For the text-containing cell, return its midpoint in (X, Y) coordinate format. 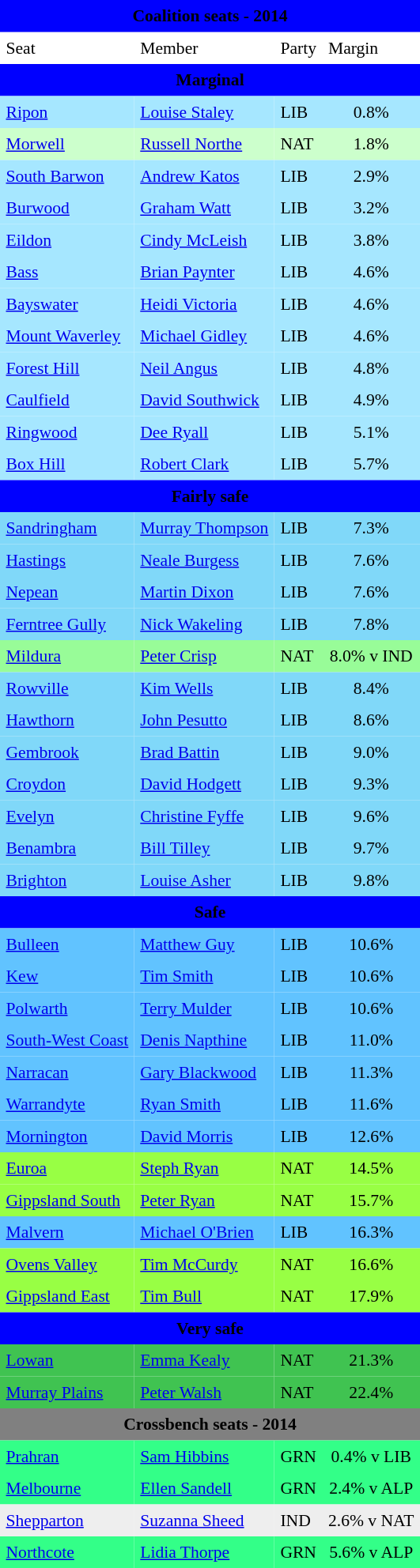
John Pesutto (204, 720)
Hawthorn (67, 720)
Sam Hibbins (204, 1456)
Kim Wells (204, 688)
Hastings (67, 560)
Morwell (67, 144)
Safe (210, 912)
Brighton (67, 880)
Coalition seats - 2014 (210, 16)
Peter Crisp (204, 656)
Malvern (67, 1232)
Crossbench seats - 2014 (210, 1424)
Neale Burgess (204, 560)
Nepean (67, 592)
Gary Blackwood (204, 1072)
Bayswater (67, 303)
4.9% (371, 400)
Graham Watt (204, 208)
Tim Smith (204, 976)
Mornington (67, 1136)
Cindy McLeish (204, 239)
16.6% (371, 1264)
Ferntree Gully (67, 624)
Very safe (210, 1328)
2.9% (371, 175)
Shepparton (67, 1520)
Benambra (67, 848)
7.3% (371, 528)
Gippsland East (67, 1296)
Michael Gidley (204, 336)
Box Hill (67, 464)
Seat (67, 47)
Melbourne (67, 1488)
8.6% (371, 720)
Nick Wakeling (204, 624)
9.0% (371, 752)
Forest Hill (67, 367)
Northcote (67, 1552)
Croydon (67, 784)
Matthew Guy (204, 944)
Murray Thompson (204, 528)
Prahran (67, 1456)
11.3% (371, 1072)
Ovens Valley (67, 1264)
3.8% (371, 239)
Andrew Katos (204, 175)
9.8% (371, 880)
4.8% (371, 367)
IND (299, 1520)
11.0% (371, 1040)
2.4% v ALP (371, 1488)
5.7% (371, 464)
Neil Angus (204, 367)
David Southwick (204, 400)
Murray Plains (67, 1392)
22.4% (371, 1392)
3.2% (371, 208)
Rowville (67, 688)
South Barwon (67, 175)
Brad Battin (204, 752)
5.6% v ALP (371, 1552)
17.9% (371, 1296)
Euroa (67, 1168)
9.3% (371, 784)
Ripon (67, 111)
Evelyn (67, 816)
0.8% (371, 111)
8.4% (371, 688)
21.3% (371, 1360)
Lowan (67, 1360)
Bill Tilley (204, 848)
Dee Ryall (204, 432)
Tim Bull (204, 1296)
Lidia Thorpe (204, 1552)
Emma Kealy (204, 1360)
Ringwood (67, 432)
Warrandyte (67, 1104)
9.6% (371, 816)
0.4% v LIB (371, 1456)
Peter Walsh (204, 1392)
Robert Clark (204, 464)
Fairly safe (210, 496)
Brian Paynter (204, 272)
12.6% (371, 1136)
Tim McCurdy (204, 1264)
Margin (371, 47)
Member (204, 47)
Burwood (67, 208)
Gippsland South (67, 1200)
7.8% (371, 624)
Louise Asher (204, 880)
Party (299, 47)
Mount Waverley (67, 336)
15.7% (371, 1200)
Kew (67, 976)
Louise Staley (204, 111)
Ryan Smith (204, 1104)
Martin Dixon (204, 592)
Caulfield (67, 400)
Michael O'Brien (204, 1232)
Russell Northe (204, 144)
Sandringham (67, 528)
David Hodgett (204, 784)
Steph Ryan (204, 1168)
Ellen Sandell (204, 1488)
Terry Mulder (204, 1008)
8.0% v IND (371, 656)
Christine Fyffe (204, 816)
9.7% (371, 848)
Gembrook (67, 752)
David Morris (204, 1136)
Narracan (67, 1072)
16.3% (371, 1232)
5.1% (371, 432)
Peter Ryan (204, 1200)
11.6% (371, 1104)
Bass (67, 272)
14.5% (371, 1168)
Eildon (67, 239)
Heidi Victoria (204, 303)
Suzanna Sheed (204, 1520)
1.8% (371, 144)
Denis Napthine (204, 1040)
Mildura (67, 656)
Marginal (210, 80)
2.6% v NAT (371, 1520)
South-West Coast (67, 1040)
Bulleen (67, 944)
Polwarth (67, 1008)
